Provide the [X, Y] coordinate of the cell's center where the given text is located.  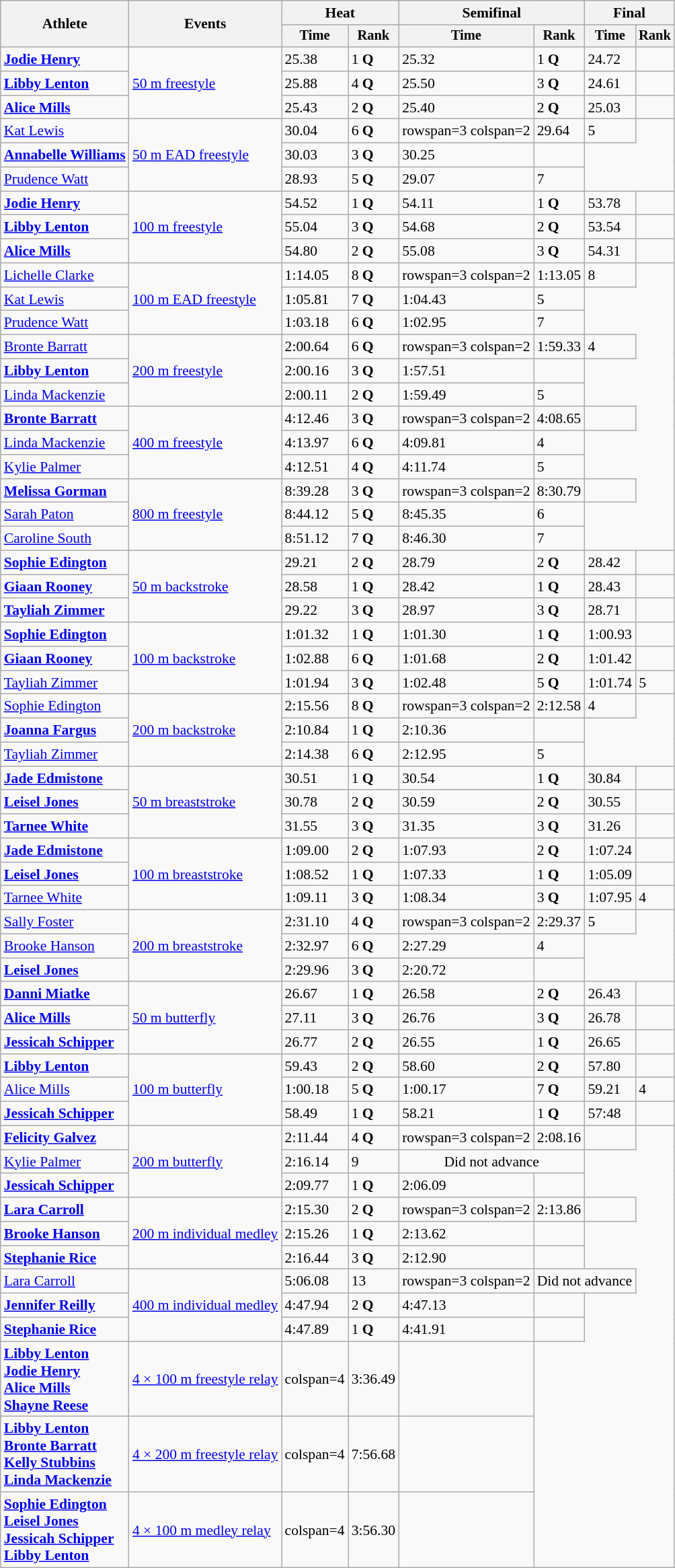
Sarah Paton [65, 515]
25.50 [467, 83]
Joanna Fargus [65, 731]
Events [206, 24]
1:01.32 [315, 634]
1:07.33 [467, 874]
100 m freestyle [206, 227]
2:32.97 [315, 946]
26.78 [610, 1018]
57.80 [610, 1066]
28.97 [467, 611]
55.04 [315, 227]
1:05.81 [315, 299]
Felicity Galvez [65, 1138]
28.79 [467, 563]
1:59.33 [559, 347]
1:07.95 [610, 898]
4 × 100 m freestyle relay [206, 1379]
1:02.95 [467, 323]
1:01.68 [467, 659]
31.55 [315, 826]
2:00.64 [315, 347]
5:06.08 [315, 1281]
30.54 [467, 778]
1:07.24 [610, 850]
26.76 [467, 1018]
3:36.49 [374, 1379]
2:16.14 [315, 1162]
4:11.74 [467, 467]
9 [374, 1162]
26.67 [315, 994]
2:13.62 [467, 1234]
4:13.97 [315, 443]
1:01.30 [467, 634]
8 [610, 275]
2:14.38 [315, 755]
2:15.56 [315, 706]
2:00.11 [315, 395]
200 m freestyle [206, 371]
58.60 [467, 1066]
28.71 [610, 611]
4:41.91 [467, 1330]
Lichelle Clarke [65, 275]
30.84 [610, 778]
50 m EAD freestyle [206, 155]
2:29.96 [315, 970]
57:48 [610, 1114]
200 m individual medley [206, 1234]
58.21 [467, 1114]
1:02.88 [315, 659]
1:08.52 [315, 874]
400 m individual medley [206, 1305]
Danni Miatke [65, 994]
53.78 [610, 203]
50 m breaststroke [206, 802]
8:44.12 [315, 515]
2:12.58 [559, 706]
1:09.00 [315, 850]
25.43 [315, 108]
54.80 [315, 251]
28.43 [610, 587]
25.40 [467, 108]
Jennifer Reilly [65, 1306]
4:12.46 [315, 419]
27.11 [315, 1018]
29.07 [467, 180]
30.59 [467, 802]
3:56.30 [374, 1530]
50 m butterfly [206, 1018]
31.35 [467, 826]
2:27.29 [467, 946]
Semifinal [491, 13]
1:03.18 [315, 323]
31.26 [610, 826]
1:00.17 [467, 1090]
54.68 [467, 227]
24.72 [610, 59]
1:05.09 [610, 874]
26.55 [467, 1042]
30.25 [467, 155]
1:57.51 [467, 371]
2:06.09 [467, 1186]
200 m butterfly [206, 1162]
8:46.30 [467, 539]
25.38 [315, 59]
4:47.89 [315, 1330]
25.03 [610, 108]
4:08.65 [559, 419]
1:59.49 [467, 395]
30.51 [315, 778]
58.49 [315, 1114]
2:31.10 [315, 922]
4:47.13 [467, 1306]
2:12.95 [467, 755]
1:01.42 [610, 659]
2:15.30 [315, 1209]
4 × 200 m freestyle relay [206, 1454]
Sally Foster [65, 922]
4 × 100 m medley relay [206, 1530]
25.32 [467, 59]
25.88 [315, 83]
8:39.28 [315, 491]
Final [629, 13]
1:09.11 [315, 898]
2:13.86 [559, 1209]
54.31 [610, 251]
59.43 [315, 1066]
8:51.12 [315, 539]
1:08.34 [467, 898]
30.03 [315, 155]
Libby LentonJodie HenryAlice MillsShayne Reese [65, 1379]
8:30.79 [559, 491]
Heat [340, 13]
50 m backstroke [206, 587]
4:09.81 [467, 443]
8:45.35 [467, 515]
2:15.26 [315, 1234]
2:00.16 [315, 371]
1:13.05 [559, 275]
Annabelle Williams [65, 155]
Athlete [65, 24]
54.52 [315, 203]
24.61 [610, 83]
4:12.51 [315, 467]
50 m freestyle [206, 83]
30.04 [315, 131]
28.58 [315, 587]
6 [559, 515]
2:11.44 [315, 1138]
55.08 [467, 251]
28.93 [315, 180]
Caroline South [65, 539]
1:01.74 [610, 683]
59.21 [610, 1090]
1:00.93 [610, 634]
2:10.36 [467, 731]
800 m freestyle [206, 515]
30.78 [315, 802]
1:14.05 [315, 275]
1:01.94 [315, 683]
4:47.94 [315, 1306]
100 m breaststroke [206, 874]
1:04.43 [467, 299]
100 m EAD freestyle [206, 299]
Melissa Gorman [65, 491]
1:07.93 [467, 850]
29.21 [315, 563]
26.58 [467, 994]
200 m breaststroke [206, 946]
2:16.44 [315, 1258]
26.65 [610, 1042]
7:56.68 [374, 1454]
13 [374, 1281]
Sophie EdingtonLeisel JonesJessicah SchipperLibby Lenton [65, 1530]
400 m freestyle [206, 443]
2:20.72 [467, 970]
2:29.37 [559, 922]
200 m backstroke [206, 731]
2:12.90 [467, 1258]
2:09.77 [315, 1186]
1:00.18 [315, 1090]
54.11 [467, 203]
1:02.48 [467, 683]
30.55 [610, 802]
29.22 [315, 611]
29.64 [559, 131]
Libby LentonBronte BarrattKelly StubbinsLinda Mackenzie [65, 1454]
2:10.84 [315, 731]
100 m butterfly [206, 1090]
26.43 [610, 994]
26.77 [315, 1042]
53.54 [610, 227]
100 m backstroke [206, 658]
2:08.16 [559, 1138]
